Scan for the cell matching the given text and deliver its (x, y) coordinate at center. 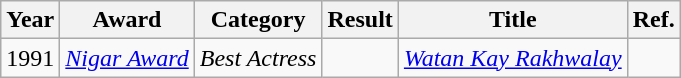
1991 (30, 58)
Title (512, 20)
Result (360, 20)
Category (258, 20)
Best Actress (258, 58)
Watan Kay Rakhwalay (512, 58)
Nigar Award (127, 58)
Award (127, 20)
Year (30, 20)
Ref. (654, 20)
